Find where the given text appears and provide that cell's center as [X, Y] coordinate. 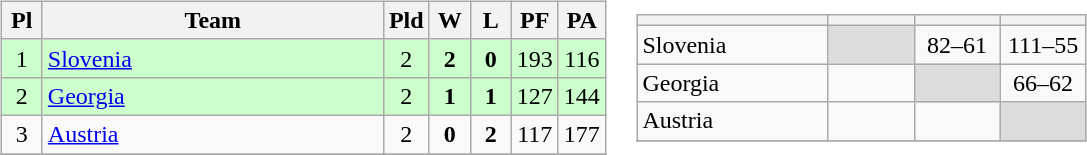
PF [534, 20]
L [490, 20]
144 [582, 96]
111–55 [1043, 45]
116 [582, 58]
127 [534, 96]
177 [582, 134]
193 [534, 58]
Pl [22, 20]
66–62 [1043, 83]
117 [534, 134]
Team [212, 20]
W [450, 20]
3 [22, 134]
PA [582, 20]
Pld [406, 20]
82–61 [957, 45]
